Scan for the cell matching the given text and deliver its [X, Y] coordinate at center. 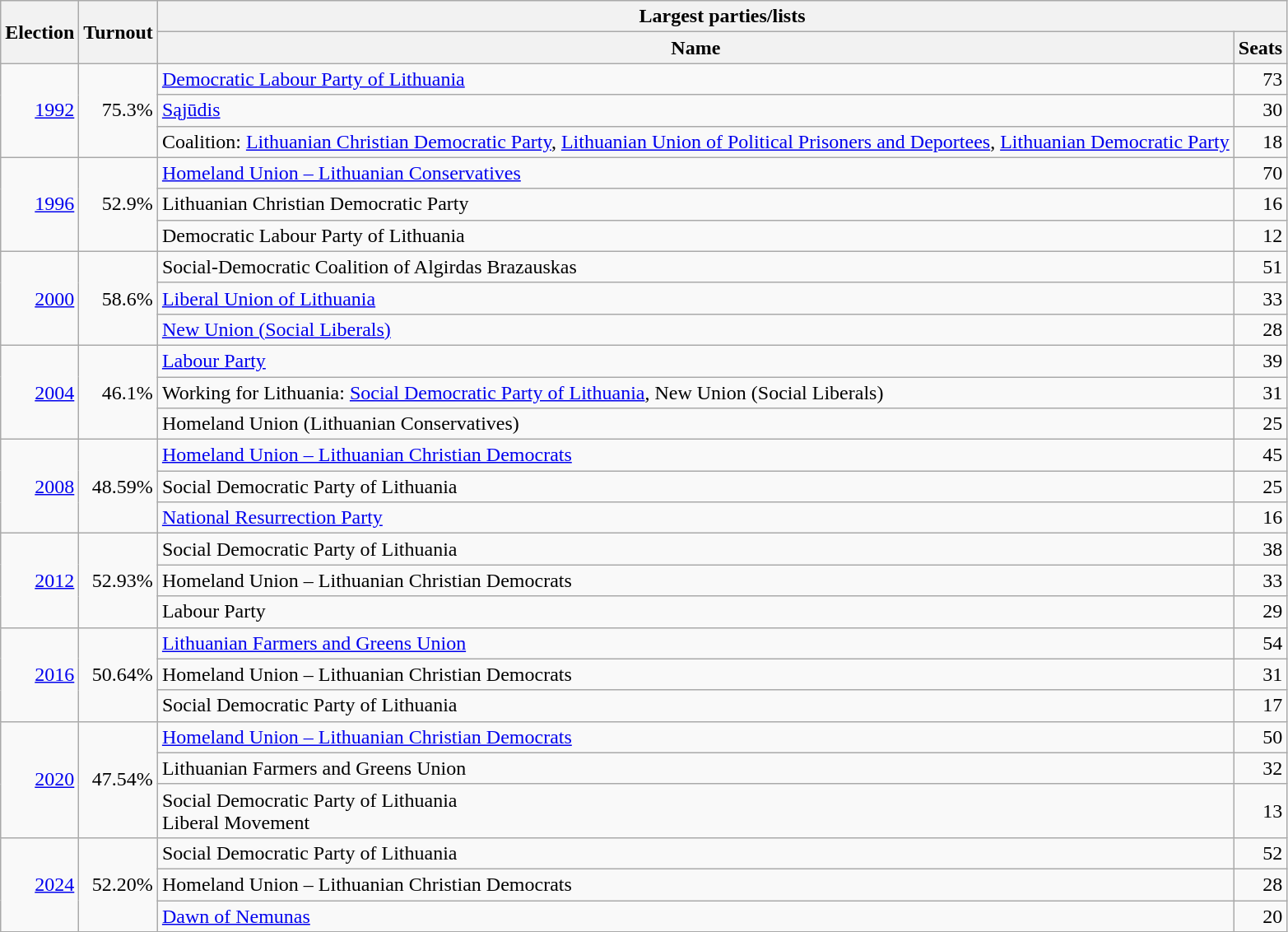
46.1% [119, 392]
2020 [40, 779]
1992 [40, 110]
Sąjūdis [695, 110]
75.3% [119, 110]
51 [1260, 267]
20 [1260, 916]
12 [1260, 235]
48.59% [119, 487]
2016 [40, 674]
Seats [1260, 48]
52.20% [119, 884]
Election [40, 32]
Turnout [119, 32]
52.93% [119, 580]
Homeland Union – Lithuanian Conservatives [695, 173]
Social-Democratic Coalition of Algirdas Brazauskas [695, 267]
Dawn of Nemunas [695, 916]
30 [1260, 110]
Largest parties/lists [722, 16]
1996 [40, 204]
2024 [40, 884]
Name [695, 48]
29 [1260, 612]
13 [1260, 810]
National Resurrection Party [695, 518]
58.6% [119, 298]
Working for Lithuania: Social Democratic Party of Lithuania, New Union (Social Liberals) [695, 393]
38 [1260, 549]
52.9% [119, 204]
73 [1260, 79]
18 [1260, 142]
52 [1260, 853]
Lithuanian Christian Democratic Party [695, 204]
17 [1260, 706]
45 [1260, 455]
54 [1260, 643]
50 [1260, 737]
50.64% [119, 674]
Liberal Union of Lithuania [695, 298]
Coalition: Lithuanian Christian Democratic Party, Lithuanian Union of Political Prisoners and Deportees, Lithuanian Democratic Party [695, 142]
Social Democratic Party of LithuaniaLiberal Movement [695, 810]
2000 [40, 298]
2004 [40, 392]
39 [1260, 361]
70 [1260, 173]
47.54% [119, 779]
2012 [40, 580]
Homeland Union (Lithuanian Conservatives) [695, 424]
32 [1260, 768]
2008 [40, 487]
New Union (Social Liberals) [695, 329]
